Locate the cell with the specified text and output its [X, Y] center coordinate. 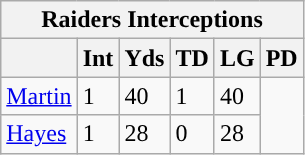
Int [98, 58]
Hayes [39, 134]
TD [192, 58]
0 [192, 134]
Raiders Interceptions [152, 20]
Martin [39, 96]
PD [282, 58]
Yds [144, 58]
LG [237, 58]
